Pinpoint the cell where the given text exists, returning its [X, Y] midpoint coordinate. 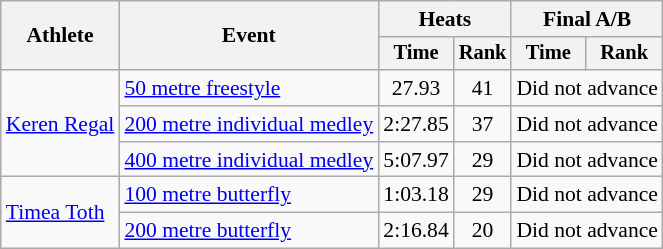
1:03.18 [416, 195]
Final A/B [587, 19]
Timea Toth [60, 212]
Keren Regal [60, 124]
400 metre individual medley [248, 160]
Athlete [60, 36]
20 [483, 231]
5:07.97 [416, 160]
Event [248, 36]
2:16.84 [416, 231]
100 metre butterfly [248, 195]
37 [483, 124]
200 metre butterfly [248, 231]
Heats [444, 19]
200 metre individual medley [248, 124]
2:27.85 [416, 124]
27.93 [416, 88]
50 metre freestyle [248, 88]
41 [483, 88]
